Pinpoint the cell where the given text exists, returning its [x, y] midpoint coordinate. 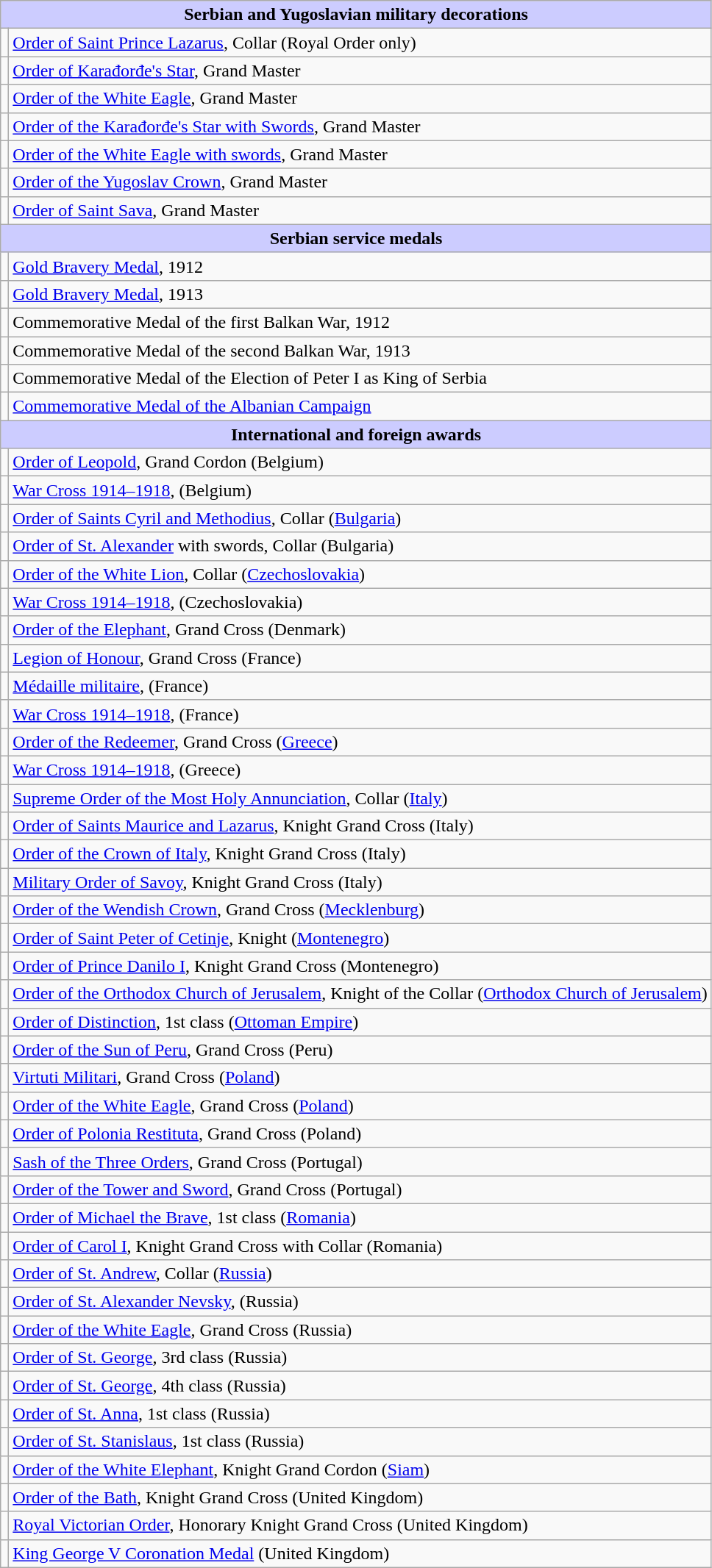
War Cross 1914–1918, (Belgium) [360, 490]
Order of the White Elephant, Knight Grand Cordon (Siam) [360, 1469]
Order of Karađorđe's Star, Grand Master [360, 71]
King George V Coronation Medal (United Kingdom) [360, 1553]
Order of Carol I, Knight Grand Cross with Collar (Romania) [360, 1246]
Order of Saint Sava, Grand Master [360, 210]
Order of St. Andrew, Collar (Russia) [360, 1274]
Commemorative Medal of the first Balkan War, 1912 [360, 322]
Commemorative Medal of the Election of Peter I as King of Serbia [360, 379]
Order of Saint Prince Lazarus, Collar (Royal Order only) [360, 43]
Order of the Redeemer, Grand Cross (Greece) [360, 742]
Order of St. Alexander with swords, Collar (Bulgaria) [360, 546]
Commemorative Medal of the Albanian Campaign [360, 407]
Sash of the Three Orders, Grand Cross (Portugal) [360, 1161]
Virtuti Militari, Grand Cross (Poland) [360, 1078]
Order of St. Anna, 1st class (Russia) [360, 1414]
Order of the White Lion, Collar (Czechoslovakia) [360, 574]
Order of Leopold, Grand Cordon (Belgium) [360, 462]
Order of the Wendish Crown, Grand Cross (Mecklenburg) [360, 910]
Order of St. Alexander Nevsky, (Russia) [360, 1302]
Serbian service medals [356, 238]
Order of Saint Peter of Cetinje, Knight (Montenegro) [360, 938]
Order of Prince Danilo I, Knight Grand Cross (Montenegro) [360, 966]
War Cross 1914–1918, (Greece) [360, 770]
Order of the White Eagle, Grand Cross (Poland) [360, 1106]
Order of the White Eagle, Grand Master [360, 99]
Order of St. Stanislaus, 1st class (Russia) [360, 1442]
Order of the Karađorđe's Star with Swords, Grand Master [360, 126]
Order of the Orthodox Church of Jerusalem, Knight of the Collar (Orthodox Church of Jerusalem) [360, 994]
Supreme Order of the Most Holy Annunciation, Collar (Italy) [360, 798]
War Cross 1914–1918, (France) [360, 714]
Order of Polonia Restituta, Grand Cross (Poland) [360, 1134]
Order of the White Eagle, Grand Cross (Russia) [360, 1330]
Order of the Tower and Sword, Grand Cross (Portugal) [360, 1189]
Order of the White Eagle with swords, Grand Master [360, 154]
Gold Bravery Medal, 1912 [360, 266]
Gold Bravery Medal, 1913 [360, 294]
Order of Saints Cyril and Methodius, Collar (Bulgaria) [360, 518]
International and foreign awards [356, 434]
Order of St. George, 3rd class (Russia) [360, 1358]
Order of the Elephant, Grand Cross (Denmark) [360, 630]
Order of the Bath, Knight Grand Cross (United Kingdom) [360, 1497]
Royal Victorian Order, Honorary Knight Grand Cross (United Kingdom) [360, 1525]
Order of the Yugoslav Crown, Grand Master [360, 182]
Order of the Sun of Peru, Grand Cross (Peru) [360, 1050]
Order of Saints Maurice and Lazarus, Knight Grand Cross (Italy) [360, 826]
Legion of Honour, Grand Cross (France) [360, 658]
Military Order of Savoy, Knight Grand Cross (Italy) [360, 882]
War Cross 1914–1918, (Czechoslovakia) [360, 602]
Order of Michael the Brave, 1st class (Romania) [360, 1217]
Serbian and Yugoslavian military decorations [356, 15]
Médaille militaire, (France) [360, 686]
Order of the Crown of Italy, Knight Grand Cross (Italy) [360, 854]
Order of Distinction, 1st class (Ottoman Empire) [360, 1022]
Order of St. George, 4th class (Russia) [360, 1386]
Commemorative Medal of the second Balkan War, 1913 [360, 351]
